Identify which cell holds the provided text, then report its (X, Y) central coordinate. 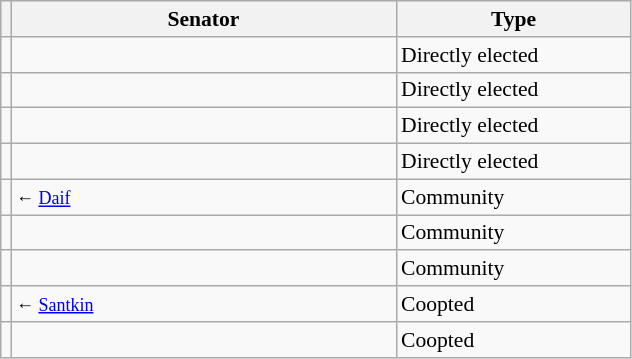
← Daif (204, 197)
Type (514, 19)
Senator (204, 19)
← Santkin (204, 304)
